Determine the (x, y) coordinate at the center of the cell enclosing the given text.  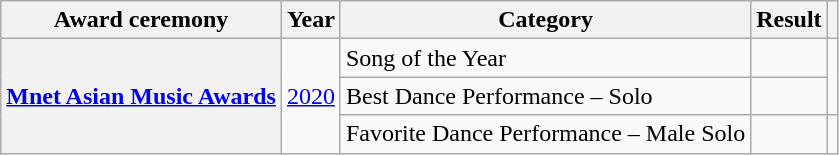
Award ceremony (142, 20)
Favorite Dance Performance – Male Solo (545, 134)
Year (310, 20)
Result (789, 20)
Song of the Year (545, 58)
2020 (310, 96)
Mnet Asian Music Awards (142, 96)
Best Dance Performance – Solo (545, 96)
Category (545, 20)
